Identify which cell holds the provided text, then report its [X, Y] central coordinate. 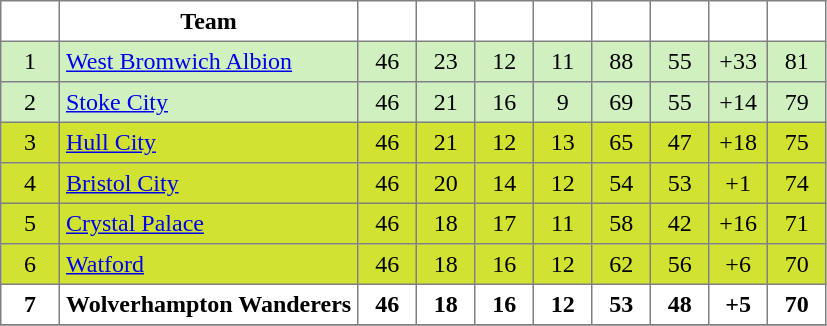
Team [208, 21]
+14 [738, 102]
Stoke City [208, 102]
+5 [738, 304]
+16 [738, 223]
Crystal Palace [208, 223]
47 [679, 142]
23 [445, 61]
2 [30, 102]
69 [621, 102]
71 [796, 223]
75 [796, 142]
74 [796, 183]
54 [621, 183]
+6 [738, 264]
9 [562, 102]
1 [30, 61]
88 [621, 61]
5 [30, 223]
81 [796, 61]
20 [445, 183]
7 [30, 304]
+1 [738, 183]
79 [796, 102]
3 [30, 142]
58 [621, 223]
Hull City [208, 142]
Watford [208, 264]
65 [621, 142]
42 [679, 223]
4 [30, 183]
Bristol City [208, 183]
+18 [738, 142]
62 [621, 264]
14 [504, 183]
Wolverhampton Wanderers [208, 304]
48 [679, 304]
56 [679, 264]
17 [504, 223]
West Bromwich Albion [208, 61]
13 [562, 142]
6 [30, 264]
+33 [738, 61]
